Extract the (x, y) coordinate from the center of the cell holding the provided text.  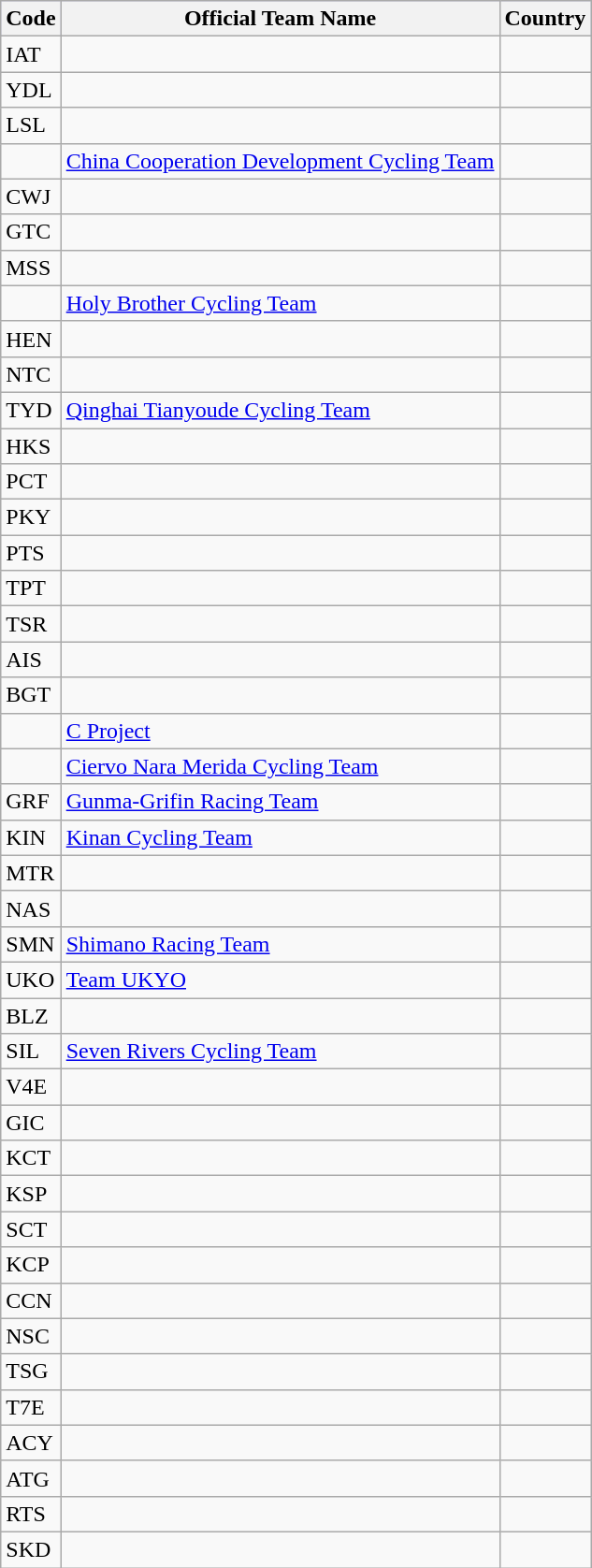
SCT (31, 1229)
UKO (31, 980)
IAT (31, 54)
KIN (31, 837)
GIC (31, 1123)
NSC (31, 1336)
CCN (31, 1300)
AIS (31, 660)
SIL (31, 1052)
ATG (31, 1478)
Ciervo Nara Merida Cycling Team (281, 766)
Kinan Cycling Team (281, 837)
NAS (31, 908)
PTS (31, 553)
SKD (31, 1549)
TSR (31, 624)
MTR (31, 873)
Gunma-Grifin Racing Team (281, 802)
KCT (31, 1158)
SMN (31, 944)
PCT (31, 482)
HKS (31, 446)
Qinghai Tianyoude Cycling Team (281, 410)
LSL (31, 125)
Seven Rivers Cycling Team (281, 1052)
Team UKYO (281, 980)
KCP (31, 1265)
T7E (31, 1407)
BGT (31, 695)
HEN (31, 339)
MSS (31, 268)
NTC (31, 374)
Official Team Name (281, 19)
Country (545, 19)
Code (31, 19)
ACY (31, 1443)
YDL (31, 90)
RTS (31, 1514)
Holy Brother Cycling Team (281, 303)
GTC (31, 232)
PKY (31, 517)
GRF (31, 802)
TPT (31, 588)
CWJ (31, 196)
KSP (31, 1194)
TYD (31, 410)
Shimano Racing Team (281, 944)
V4E (31, 1087)
C Project (281, 731)
BLZ (31, 1015)
China Cooperation Development Cycling Team (281, 161)
TSG (31, 1372)
